Return the [X, Y] coordinate for the center point of the cell that contains the specified text.  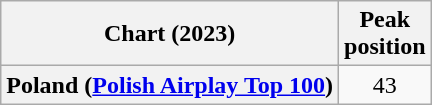
Poland (Polish Airplay Top 100) [170, 85]
43 [385, 85]
Peakposition [385, 34]
Chart (2023) [170, 34]
